Search for the cell housing the specified text and yield its (X, Y) center coordinate. 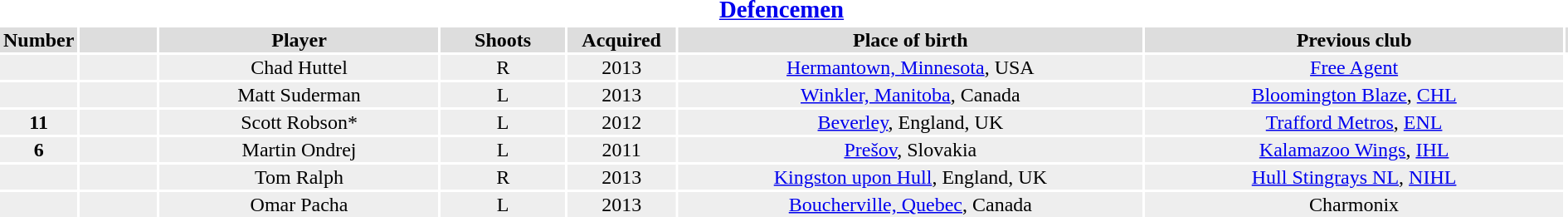
Omar Pacha (299, 205)
Shoots (503, 40)
Number (38, 40)
Charmonix (1354, 205)
Place of birth (911, 40)
Beverley, England, UK (911, 122)
Acquired (622, 40)
Scott Robson* (299, 122)
Bloomington Blaze, CHL (1354, 95)
Previous club (1354, 40)
11 (38, 122)
Kalamazoo Wings, IHL (1354, 150)
Free Agent (1354, 67)
Kingston upon Hull, England, UK (911, 177)
Matt Suderman (299, 95)
2012 (622, 122)
Prešov, Slovakia (911, 150)
Hull Stingrays NL, NIHL (1354, 177)
Chad Huttel (299, 67)
Hermantown, Minnesota, USA (911, 67)
Tom Ralph (299, 177)
Winkler, Manitoba, Canada (911, 95)
Boucherville, Quebec, Canada (911, 205)
Trafford Metros, ENL (1354, 122)
2011 (622, 150)
Player (299, 40)
Martin Ondrej (299, 150)
6 (38, 150)
